Return the [X, Y] coordinate for the center point of the cell that contains the specified text.  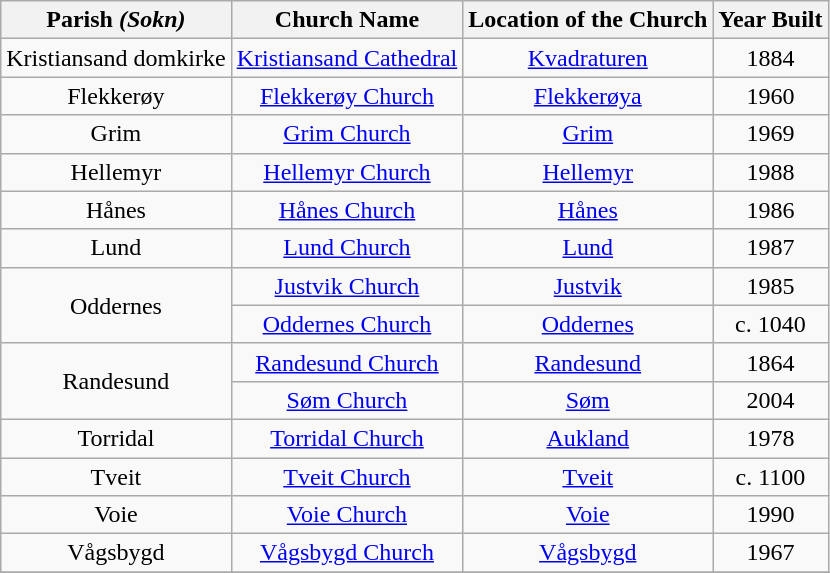
1864 [770, 362]
1985 [770, 286]
Flekkerøya [588, 96]
Tveit Church [347, 477]
Hånes Church [347, 210]
Søm Church [347, 400]
Hellemyr Church [347, 172]
1987 [770, 248]
Vågsbygd Church [347, 553]
Flekkerøy [116, 96]
Torridal [116, 438]
Year Built [770, 20]
Church Name [347, 20]
1969 [770, 134]
1960 [770, 96]
Kristiansand Cathedral [347, 58]
1990 [770, 515]
Location of the Church [588, 20]
c. 1100 [770, 477]
Randesund Church [347, 362]
Justvik Church [347, 286]
Torridal Church [347, 438]
Aukland [588, 438]
Voie Church [347, 515]
Justvik [588, 286]
Søm [588, 400]
Kristiansand domkirke [116, 58]
c. 1040 [770, 324]
1967 [770, 553]
1986 [770, 210]
Kvadraturen [588, 58]
Oddernes Church [347, 324]
2004 [770, 400]
Parish (Sokn) [116, 20]
1884 [770, 58]
1988 [770, 172]
1978 [770, 438]
Lund Church [347, 248]
Grim Church [347, 134]
Flekkerøy Church [347, 96]
